Detect which cell encompasses the target text, then output its (x, y) center coordinate. 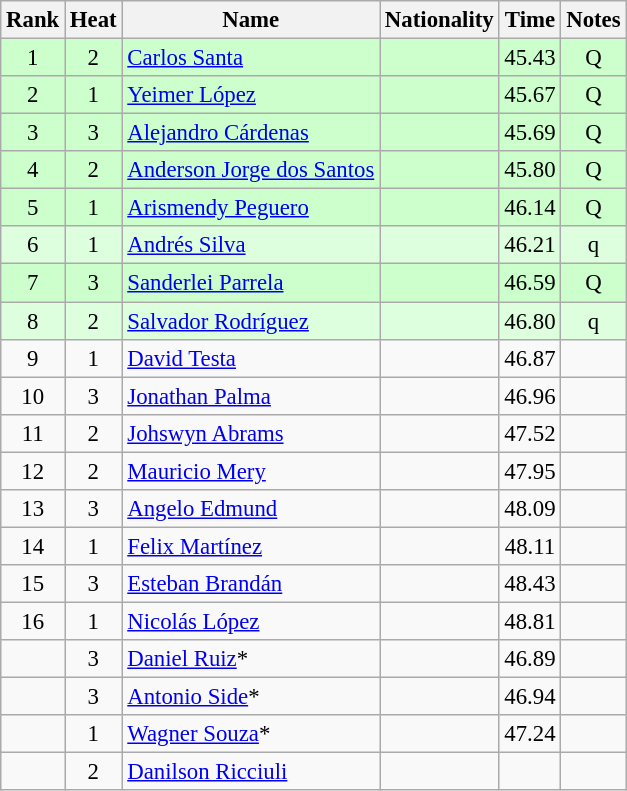
Angelo Edmund (251, 509)
46.94 (530, 697)
46.59 (530, 283)
47.95 (530, 471)
4 (33, 170)
8 (33, 321)
47.52 (530, 433)
David Testa (251, 358)
Anderson Jorge dos Santos (251, 170)
47.24 (530, 734)
7 (33, 283)
46.14 (530, 208)
46.80 (530, 321)
Andrés Silva (251, 245)
16 (33, 621)
46.87 (530, 358)
Alejandro Cárdenas (251, 133)
Antonio Side* (251, 697)
46.96 (530, 396)
Felix Martínez (251, 546)
Daniel Ruiz* (251, 659)
Johswyn Abrams (251, 433)
46.89 (530, 659)
Mauricio Mery (251, 471)
14 (33, 546)
12 (33, 471)
Rank (33, 20)
Notes (594, 20)
Jonathan Palma (251, 396)
45.43 (530, 58)
Nicolás López (251, 621)
15 (33, 584)
Esteban Brandán (251, 584)
Salvador Rodríguez (251, 321)
11 (33, 433)
48.11 (530, 546)
10 (33, 396)
Nationality (440, 20)
Wagner Souza* (251, 734)
6 (33, 245)
45.80 (530, 170)
13 (33, 509)
5 (33, 208)
Danilson Ricciuli (251, 772)
Yeimer López (251, 95)
45.69 (530, 133)
Time (530, 20)
Sanderlei Parrela (251, 283)
48.09 (530, 509)
48.81 (530, 621)
Heat (94, 20)
Carlos Santa (251, 58)
45.67 (530, 95)
48.43 (530, 584)
9 (33, 358)
Arismendy Peguero (251, 208)
46.21 (530, 245)
Name (251, 20)
